Search for the cell housing the specified text and yield its [x, y] center coordinate. 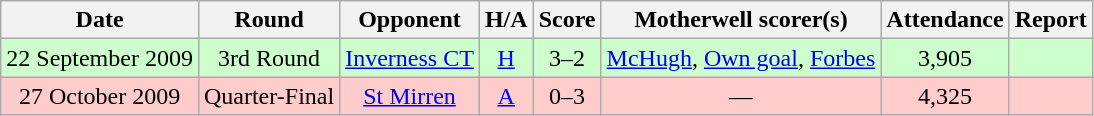
Quarter-Final [268, 96]
3rd Round [268, 58]
3–2 [567, 58]
27 October 2009 [100, 96]
0–3 [567, 96]
Date [100, 20]
— [741, 96]
Attendance [945, 20]
St Mirren [410, 96]
A [506, 96]
H/A [506, 20]
4,325 [945, 96]
3,905 [945, 58]
Inverness CT [410, 58]
H [506, 58]
Opponent [410, 20]
Score [567, 20]
Motherwell scorer(s) [741, 20]
McHugh, Own goal, Forbes [741, 58]
Report [1050, 20]
Round [268, 20]
22 September 2009 [100, 58]
